From the cell containing the given text, extract its center point as [x, y] coordinate. 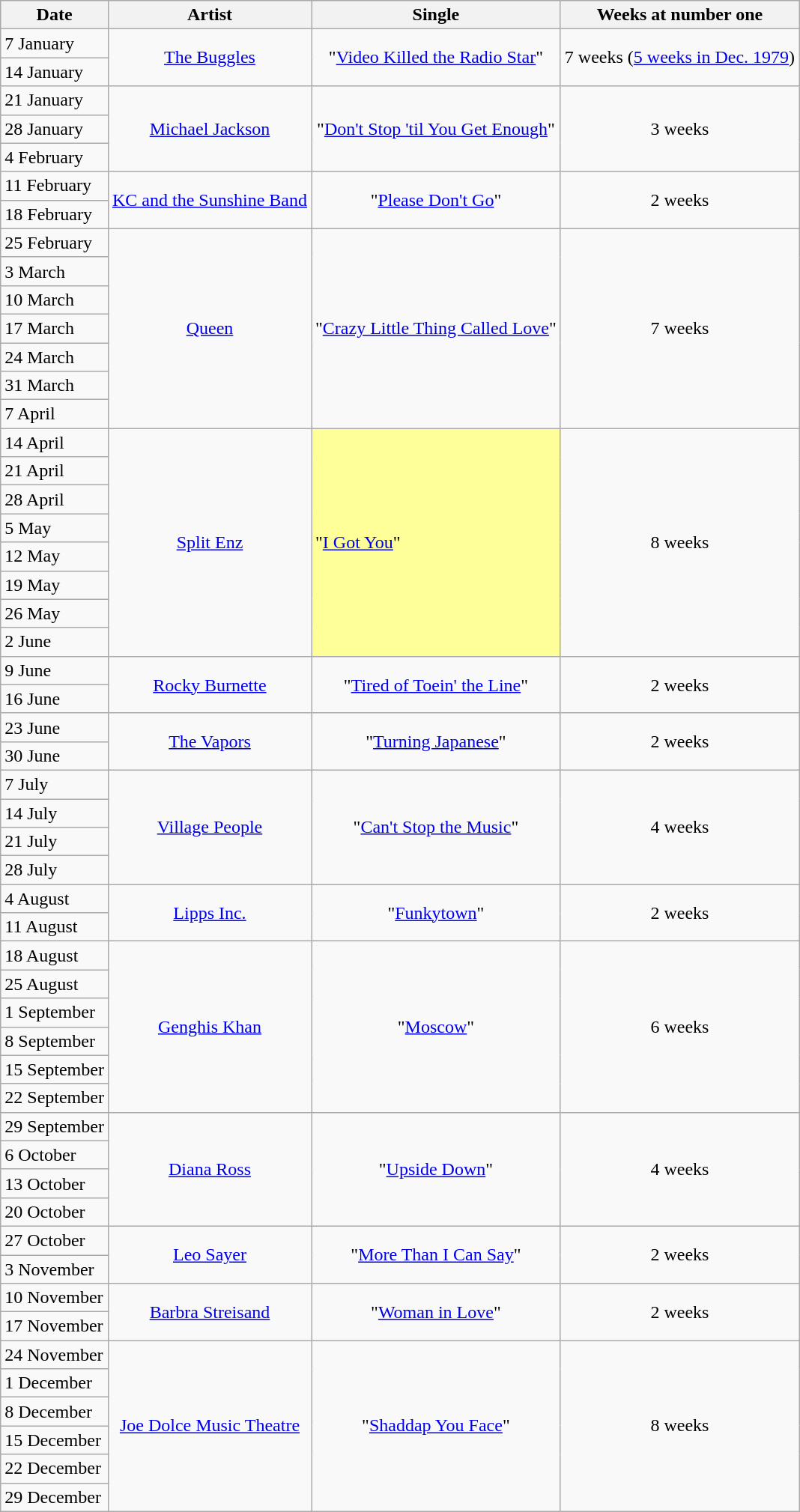
8 December [55, 1412]
7 weeks [679, 328]
Village People [210, 827]
1 December [55, 1383]
1 September [55, 1012]
31 March [55, 386]
11 August [55, 927]
22 September [55, 1098]
17 November [55, 1326]
27 October [55, 1240]
Leo Sayer [210, 1254]
29 December [55, 1497]
28 January [55, 129]
Split Enz [210, 542]
6 October [55, 1155]
"Can't Stop the Music" [436, 827]
KC and the Sunshine Band [210, 200]
"Crazy Little Thing Called Love" [436, 328]
24 November [55, 1355]
10 November [55, 1298]
"I Got You" [436, 542]
5 May [55, 528]
3 November [55, 1269]
4 February [55, 157]
13 October [55, 1183]
The Vapors [210, 741]
9 June [55, 670]
12 May [55, 556]
"Funkytown" [436, 913]
23 June [55, 727]
15 December [55, 1440]
16 June [55, 699]
The Buggles [210, 58]
28 April [55, 500]
Joe Dolce Music Theatre [210, 1426]
29 September [55, 1126]
Barbra Streisand [210, 1312]
Single [436, 15]
28 July [55, 870]
"Please Don't Go" [436, 200]
Lipps Inc. [210, 913]
11 February [55, 186]
25 August [55, 984]
14 January [55, 72]
21 April [55, 471]
26 May [55, 613]
"Woman in Love" [436, 1312]
18 August [55, 956]
Date [55, 15]
Artist [210, 15]
8 September [55, 1041]
17 March [55, 328]
30 June [55, 756]
7 April [55, 414]
21 July [55, 842]
4 August [55, 899]
Weeks at number one [679, 15]
7 July [55, 784]
25 February [55, 243]
3 March [55, 271]
7 January [55, 43]
15 September [55, 1069]
Diana Ross [210, 1169]
3 weeks [679, 129]
Rocky Burnette [210, 684]
21 January [55, 100]
Michael Jackson [210, 129]
"Turning Japanese" [436, 741]
"Moscow" [436, 1027]
"Don't Stop 'til You Get Enough" [436, 129]
6 weeks [679, 1027]
Queen [210, 328]
Genghis Khan [210, 1027]
10 March [55, 300]
24 March [55, 357]
2 June [55, 642]
14 April [55, 443]
"Upside Down" [436, 1169]
19 May [55, 585]
"More Than I Can Say" [436, 1254]
18 February [55, 214]
"Tired of Toein' the Line" [436, 684]
14 July [55, 813]
"Shaddap You Face" [436, 1426]
7 weeks (5 weeks in Dec. 1979) [679, 58]
"Video Killed the Radio Star" [436, 58]
22 December [55, 1469]
20 October [55, 1212]
